For the text-containing cell, return its midpoint in (X, Y) coordinate format. 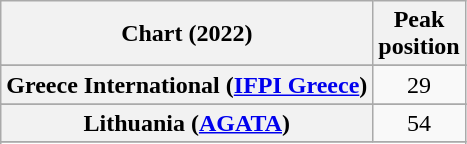
Chart (2022) (187, 34)
Peakposition (419, 34)
54 (419, 123)
Greece International (IFPI Greece) (187, 85)
29 (419, 85)
Lithuania (AGATA) (187, 123)
